Provide the [x, y] coordinate of the cell's center where the given text is located.  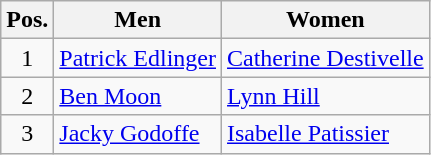
3 [28, 134]
Men [138, 20]
1 [28, 58]
Patrick Edlinger [138, 58]
Women [326, 20]
Jacky Godoffe [138, 134]
2 [28, 96]
Pos. [28, 20]
Isabelle Patissier [326, 134]
Ben Moon [138, 96]
Catherine Destivelle [326, 58]
Lynn Hill [326, 96]
